Identify which cell holds the provided text, then report its [X, Y] central coordinate. 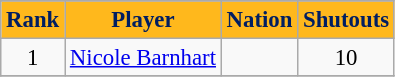
Rank [33, 20]
Shutouts [346, 20]
Nicole Barnhart [144, 58]
10 [346, 58]
1 [33, 58]
Player [144, 20]
Nation [259, 20]
